Locate the cell with the specified text and output its (x, y) center coordinate. 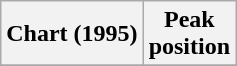
Peakposition (189, 34)
Chart (1995) (72, 34)
